Scan for the cell matching the given text and deliver its (x, y) coordinate at center. 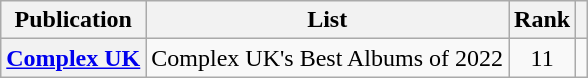
Publication (74, 20)
11 (542, 58)
List (328, 20)
Rank (542, 20)
Complex UK's Best Albums of 2022 (328, 58)
Complex UK (74, 58)
